Return [x, y] of the center of cell containing provided text 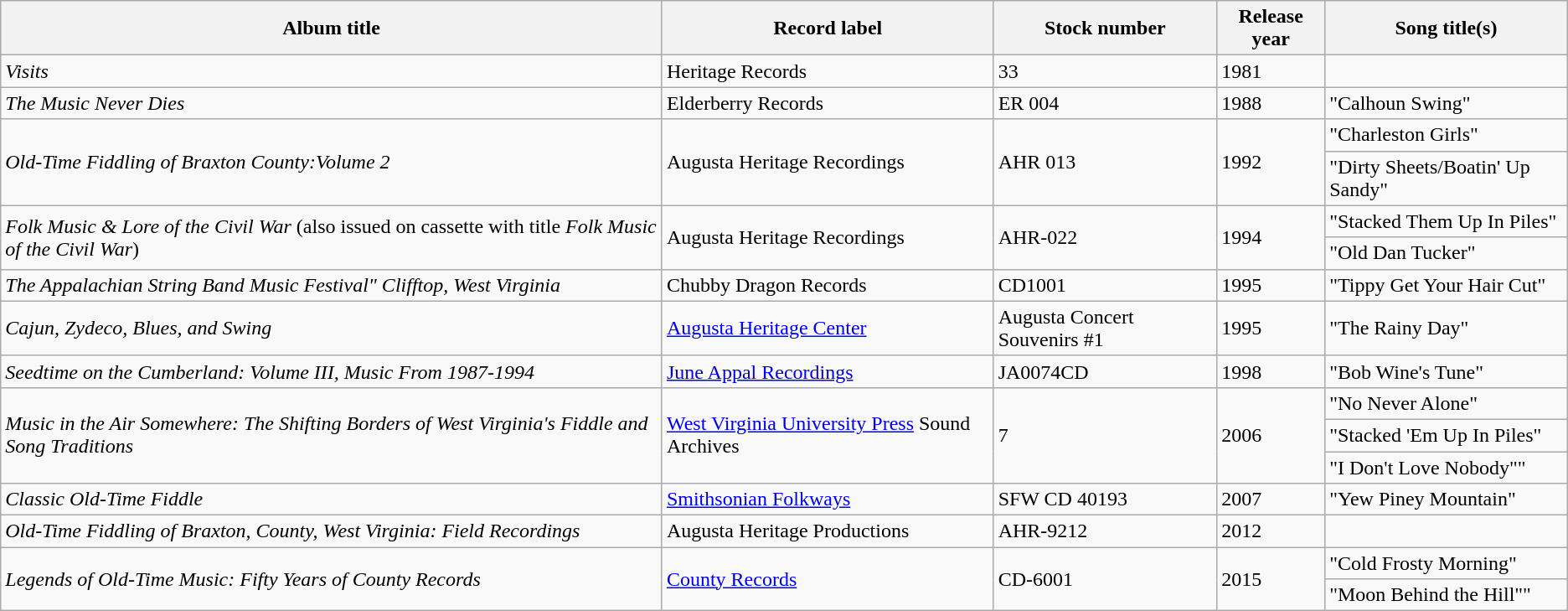
"Yew Piney Mountain" [1447, 500]
ER 004 [1106, 103]
"I Don't Love Nobody"" [1447, 467]
Music in the Air Somewhere: The Shifting Borders of West Virginia's Fiddle and Song Traditions [332, 435]
1994 [1271, 237]
Legends of Old-Time Music: Fifty Years of County Records [332, 579]
2007 [1271, 500]
AHR 013 [1106, 163]
West Virginia University Press Sound Archives [828, 435]
Release year [1271, 28]
Elderberry Records [828, 103]
The Appalachian String Band Music Festival" Clifftop, West Virginia [332, 285]
1992 [1271, 163]
Classic Old-Time Fiddle [332, 500]
Seedtime on the Cumberland: Volume III, Music From 1987-1994 [332, 371]
AHR-9212 [1106, 531]
"Tippy Get Your Hair Cut" [1447, 285]
7 [1106, 435]
County Records [828, 579]
"The Rainy Day" [1447, 329]
Cajun, Zydeco, Blues, and Swing [332, 329]
CD1001 [1106, 285]
Augusta Heritage Productions [828, 531]
Old-Time Fiddling of Braxton County:Volume 2 [332, 163]
"Moon Behind the Hill"" [1447, 595]
"No Never Alone" [1447, 403]
Chubby Dragon Records [828, 285]
1998 [1271, 371]
"Calhoun Swing" [1447, 103]
"Dirty Sheets/Boatin' Up Sandy" [1447, 178]
Record label [828, 28]
Stock number [1106, 28]
Song title(s) [1447, 28]
Augusta Concert Souvenirs #1 [1106, 329]
Album title [332, 28]
"Bob Wine's Tune" [1447, 371]
Heritage Records [828, 71]
AHR-022 [1106, 237]
"Charleston Girls" [1447, 135]
The Music Never Dies [332, 103]
1988 [1271, 103]
Old-Time Fiddling of Braxton, County, West Virginia: Field Recordings [332, 531]
1981 [1271, 71]
June Appal Recordings [828, 371]
Augusta Heritage Center [828, 329]
SFW CD 40193 [1106, 500]
"Stacked 'Em Up In Piles" [1447, 435]
Smithsonian Folkways [828, 500]
33 [1106, 71]
2012 [1271, 531]
Folk Music & Lore of the Civil War (also issued on cassette with title Folk Music of the Civil War) [332, 237]
"Stacked Them Up In Piles" [1447, 221]
"Old Dan Tucker" [1447, 253]
"Cold Frosty Morning" [1447, 563]
JA0074CD [1106, 371]
CD-6001 [1106, 579]
Visits [332, 71]
2015 [1271, 579]
2006 [1271, 435]
